Find where the given text appears and provide that cell's center as [x, y] coordinate. 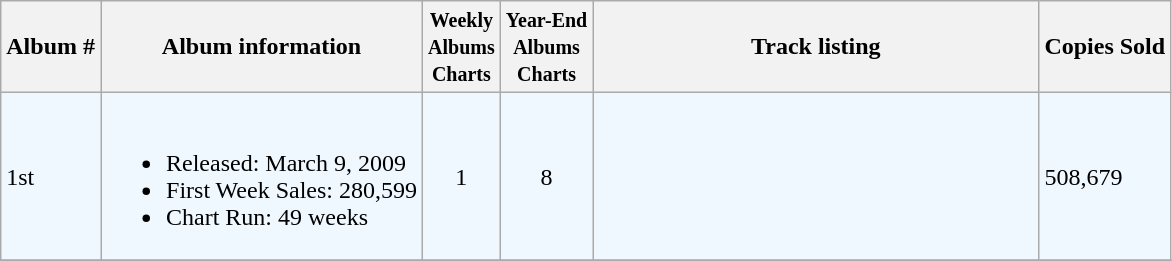
WeeklyAlbumsCharts [462, 47]
508,679 [1105, 176]
1st [51, 176]
8 [546, 176]
1 [462, 176]
Year-EndAlbumsCharts [546, 47]
Copies Sold [1105, 47]
Track listing [816, 47]
Album # [51, 47]
Released: March 9, 2009First Week Sales: 280,599Chart Run: 49 weeks [261, 176]
Album information [261, 47]
